Detect which cell encompasses the target text, then output its (X, Y) center coordinate. 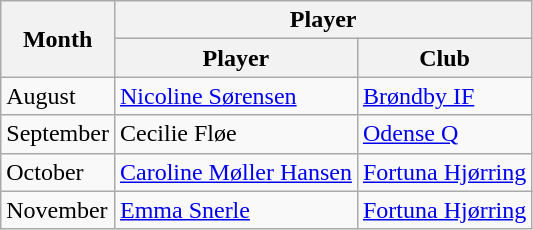
Brøndby IF (444, 96)
Odense Q (444, 134)
November (58, 210)
Caroline Møller Hansen (236, 172)
Nicoline Sørensen (236, 96)
Emma Snerle (236, 210)
October (58, 172)
September (58, 134)
Month (58, 39)
Cecilie Fløe (236, 134)
Club (444, 58)
August (58, 96)
